From the cell containing the given text, extract its center point as [x, y] coordinate. 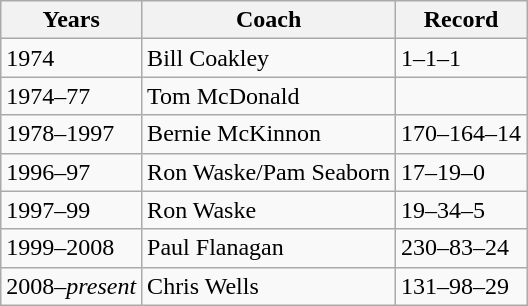
Record [462, 20]
17–19–0 [462, 172]
Tom McDonald [269, 96]
1996–97 [72, 172]
131–98–29 [462, 286]
1–1–1 [462, 58]
Chris Wells [269, 286]
Ron Waske [269, 210]
Years [72, 20]
2008–present [72, 286]
170–164–14 [462, 134]
Ron Waske/Pam Seaborn [269, 172]
Paul Flanagan [269, 248]
1997–99 [72, 210]
1974–77 [72, 96]
1978–1997 [72, 134]
1974 [72, 58]
Coach [269, 20]
Bernie McKinnon [269, 134]
230–83–24 [462, 248]
1999–2008 [72, 248]
19–34–5 [462, 210]
Bill Coakley [269, 58]
